Determine the [x, y] coordinate at the center of the cell enclosing the given text.  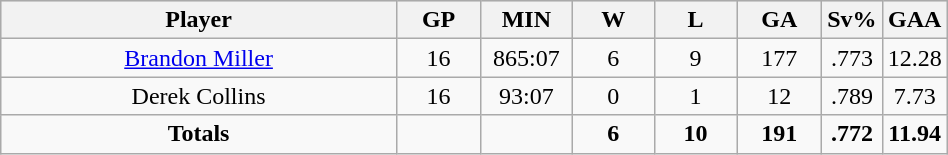
Derek Collins [199, 96]
7.73 [914, 96]
865:07 [526, 58]
GA [780, 20]
12.28 [914, 58]
.773 [852, 58]
9 [695, 58]
GP [438, 20]
MIN [526, 20]
12 [780, 96]
10 [695, 134]
.789 [852, 96]
Player [199, 20]
W [613, 20]
Brandon Miller [199, 58]
93:07 [526, 96]
191 [780, 134]
Totals [199, 134]
L [695, 20]
Sv% [852, 20]
0 [613, 96]
177 [780, 58]
11.94 [914, 134]
.772 [852, 134]
1 [695, 96]
GAA [914, 20]
